Locate the cell with the specified text and output its (X, Y) center coordinate. 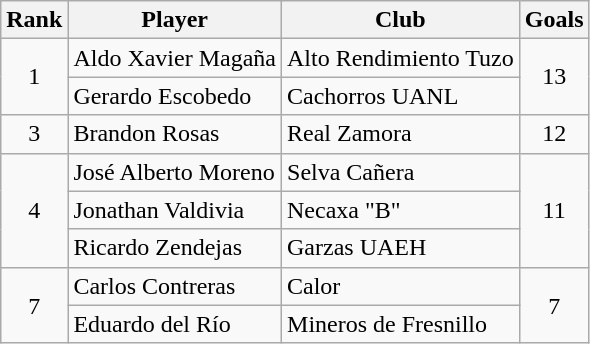
Brandon Rosas (175, 134)
Necaxa "B" (401, 210)
Jonathan Valdivia (175, 210)
Eduardo del Río (175, 324)
Real Zamora (401, 134)
Player (175, 20)
4 (34, 210)
Garzas UAEH (401, 248)
Ricardo Zendejas (175, 248)
Goals (554, 20)
Selva Cañera (401, 172)
Club (401, 20)
Gerardo Escobedo (175, 96)
Calor (401, 286)
12 (554, 134)
Aldo Xavier Magaña (175, 58)
José Alberto Moreno (175, 172)
Cachorros UANL (401, 96)
Rank (34, 20)
Carlos Contreras (175, 286)
13 (554, 77)
Alto Rendimiento Tuzo (401, 58)
Mineros de Fresnillo (401, 324)
1 (34, 77)
3 (34, 134)
11 (554, 210)
